Search for the cell housing the specified text and yield its (X, Y) center coordinate. 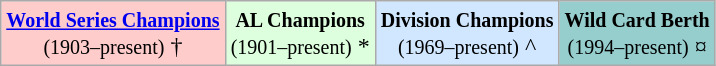
World Series Champions(1903–present) † (113, 34)
AL Champions(1901–present) * (300, 34)
Wild Card Berth(1994–present) ¤ (637, 34)
Division Champions(1969–present) ^ (467, 34)
